Determine the (x, y) coordinate at the center of the cell enclosing the given text.  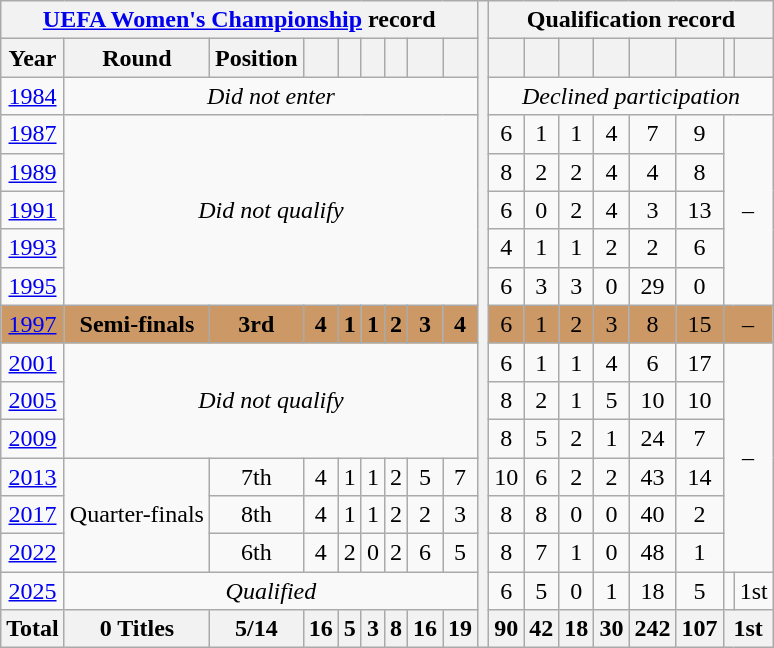
30 (612, 629)
2013 (33, 477)
13 (700, 210)
9 (700, 134)
Semi-finals (136, 324)
1993 (33, 248)
17 (700, 362)
Round (136, 58)
43 (652, 477)
Qualification record (632, 20)
6th (256, 553)
Quarter-finals (136, 515)
1991 (33, 210)
Declined participation (632, 96)
2005 (33, 400)
24 (652, 438)
19 (460, 629)
Total (33, 629)
90 (506, 629)
14 (700, 477)
1989 (33, 172)
2009 (33, 438)
Year (33, 58)
42 (542, 629)
3rd (256, 324)
2017 (33, 515)
Did not enter (270, 96)
2025 (33, 591)
107 (700, 629)
7th (256, 477)
1987 (33, 134)
1997 (33, 324)
242 (652, 629)
Position (256, 58)
8th (256, 515)
0 Titles (136, 629)
1995 (33, 286)
5/14 (256, 629)
2001 (33, 362)
40 (652, 515)
15 (700, 324)
1984 (33, 96)
48 (652, 553)
2022 (33, 553)
29 (652, 286)
Qualified (270, 591)
UEFA Women's Championship record (240, 20)
